Determine the [x, y] coordinate at the center of the cell enclosing the given text.  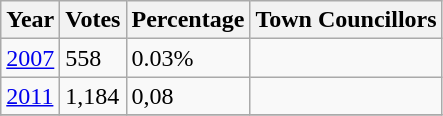
558 [93, 58]
Votes [93, 20]
0.03% [188, 58]
2011 [30, 96]
1,184 [93, 96]
Town Councillors [346, 20]
0,08 [188, 96]
Year [30, 20]
2007 [30, 58]
Percentage [188, 20]
